Scan for the cell matching the given text and deliver its [x, y] coordinate at center. 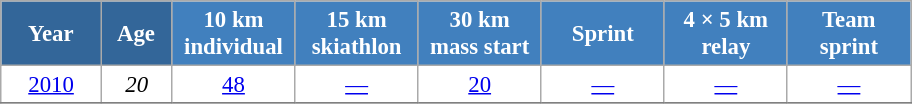
2010 [52, 85]
Age [136, 34]
15 km skiathlon [356, 34]
4 × 5 km relay [726, 34]
10 km individual [234, 34]
Sprint [602, 34]
30 km mass start [480, 34]
Year [52, 34]
48 [234, 85]
Team sprint [848, 34]
